For the text-containing cell, return its midpoint in [X, Y] coordinate format. 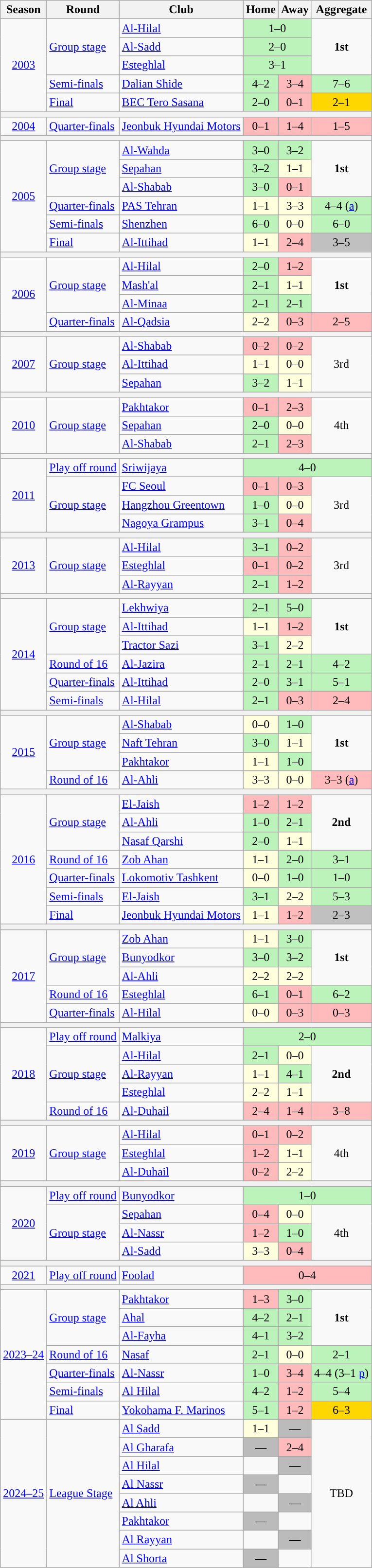
4–4 (3–1 p) [341, 1373]
3–5 [341, 243]
4–4 (a) [341, 206]
PAS Tehran [181, 206]
Al-Qadsia [181, 322]
TBD [341, 1493]
2–5 [341, 322]
2016 [23, 859]
Club [181, 10]
2017 [23, 976]
Nasaf Qarshi [181, 841]
1–3 [261, 1299]
Nasaf [181, 1354]
Mash'al [181, 285]
Sriwijaya [181, 468]
Al Ahli [181, 1502]
2015 [23, 752]
5–0 [295, 608]
BEC Tero Sasana [181, 102]
Dalian Shide [181, 84]
2018 [23, 1074]
League Stage [83, 1493]
Al-Fayha [181, 1336]
3–8 [341, 1111]
2011 [23, 496]
2007 [23, 364]
6–1 [261, 995]
Season [23, 10]
2024–25 [23, 1493]
Shenzhen [181, 224]
Lekhwiya [181, 608]
Tractor Sazi [181, 645]
Home [261, 10]
Hangzhou Greentown [181, 505]
Nagoya Grampus [181, 523]
2005 [23, 196]
Yokohama F. Marinos [181, 1410]
2010 [23, 425]
2014 [23, 654]
6–3 [341, 1410]
2003 [23, 65]
2013 [23, 566]
4–0 [307, 468]
2023–24 [23, 1354]
5–3 [341, 896]
7–6 [341, 84]
Malkiya [181, 1037]
Al-Minaa [181, 303]
6–2 [341, 995]
5–4 [341, 1391]
Ahal [181, 1318]
Foolad [181, 1275]
FC Seoul [181, 486]
Lokomotiv Tashkent [181, 878]
Aggregate [341, 10]
Al Rayyan [181, 1540]
3–3 (a) [341, 780]
Naft Tehran [181, 743]
Al Gharafa [181, 1447]
Al-Wahda [181, 150]
2004 [23, 126]
2019 [23, 1153]
1–5 [341, 126]
2020 [23, 1223]
2021 [23, 1275]
Al Nassr [181, 1484]
Away [295, 10]
Al Shorta [181, 1558]
Al-Jazira [181, 663]
Al Sadd [181, 1428]
2006 [23, 294]
Round [83, 10]
